Capture the cell that displays the provided text and extract its [x, y] central coordinate. 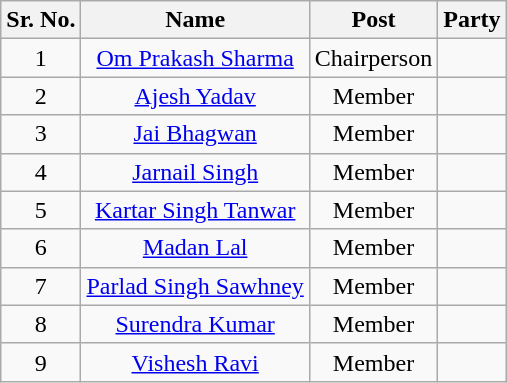
3 [41, 134]
Sr. No. [41, 20]
6 [41, 248]
Party [472, 20]
Jai Bhagwan [195, 134]
Surendra Kumar [195, 324]
7 [41, 286]
5 [41, 210]
Name [195, 20]
Jarnail Singh [195, 172]
Kartar Singh Tanwar [195, 210]
4 [41, 172]
Ajesh Yadav [195, 96]
1 [41, 58]
Om Prakash Sharma [195, 58]
8 [41, 324]
2 [41, 96]
Vishesh Ravi [195, 362]
9 [41, 362]
Parlad Singh Sawhney [195, 286]
Madan Lal [195, 248]
Chairperson [373, 58]
Post [373, 20]
